Detect which cell encompasses the target text, then output its (X, Y) center coordinate. 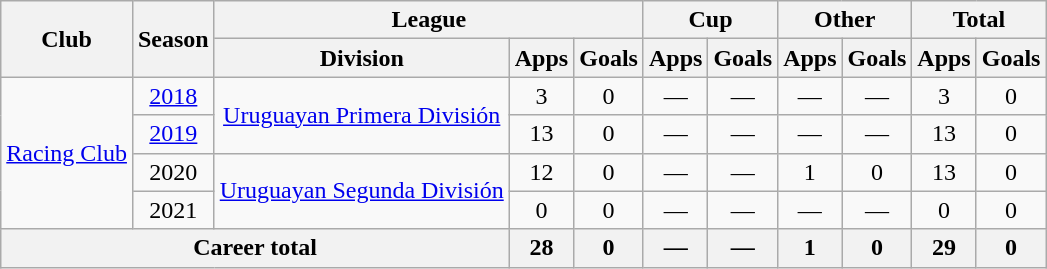
Total (979, 20)
Other (845, 20)
2019 (173, 134)
Uruguayan Segunda División (362, 191)
Season (173, 39)
Division (362, 58)
Career total (255, 248)
Club (67, 39)
2018 (173, 96)
2021 (173, 210)
Racing Club (67, 153)
Cup (710, 20)
Uruguayan Primera División (362, 115)
2020 (173, 172)
12 (541, 172)
29 (944, 248)
28 (541, 248)
League (428, 20)
